Identify which cell holds the provided text, then report its [x, y] central coordinate. 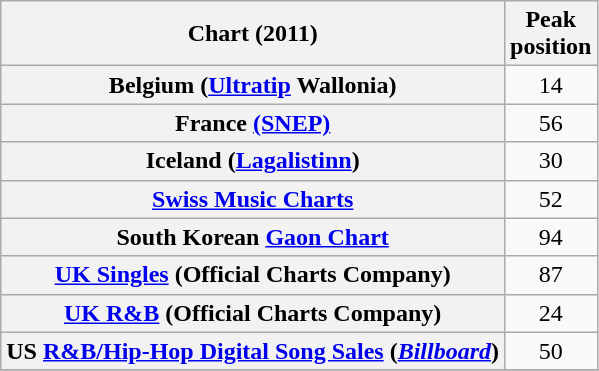
US R&B/Hip-Hop Digital Song Sales (Billboard) [253, 351]
UK R&B (Official Charts Company) [253, 313]
France (SNEP) [253, 123]
South Korean Gaon Chart [253, 237]
Peakposition [551, 34]
94 [551, 237]
87 [551, 275]
Chart (2011) [253, 34]
24 [551, 313]
30 [551, 161]
Iceland (Lagalistinn) [253, 161]
Belgium (Ultratip Wallonia) [253, 85]
14 [551, 85]
Swiss Music Charts [253, 199]
52 [551, 199]
50 [551, 351]
56 [551, 123]
UK Singles (Official Charts Company) [253, 275]
